Capture the cell that displays the provided text and extract its (x, y) central coordinate. 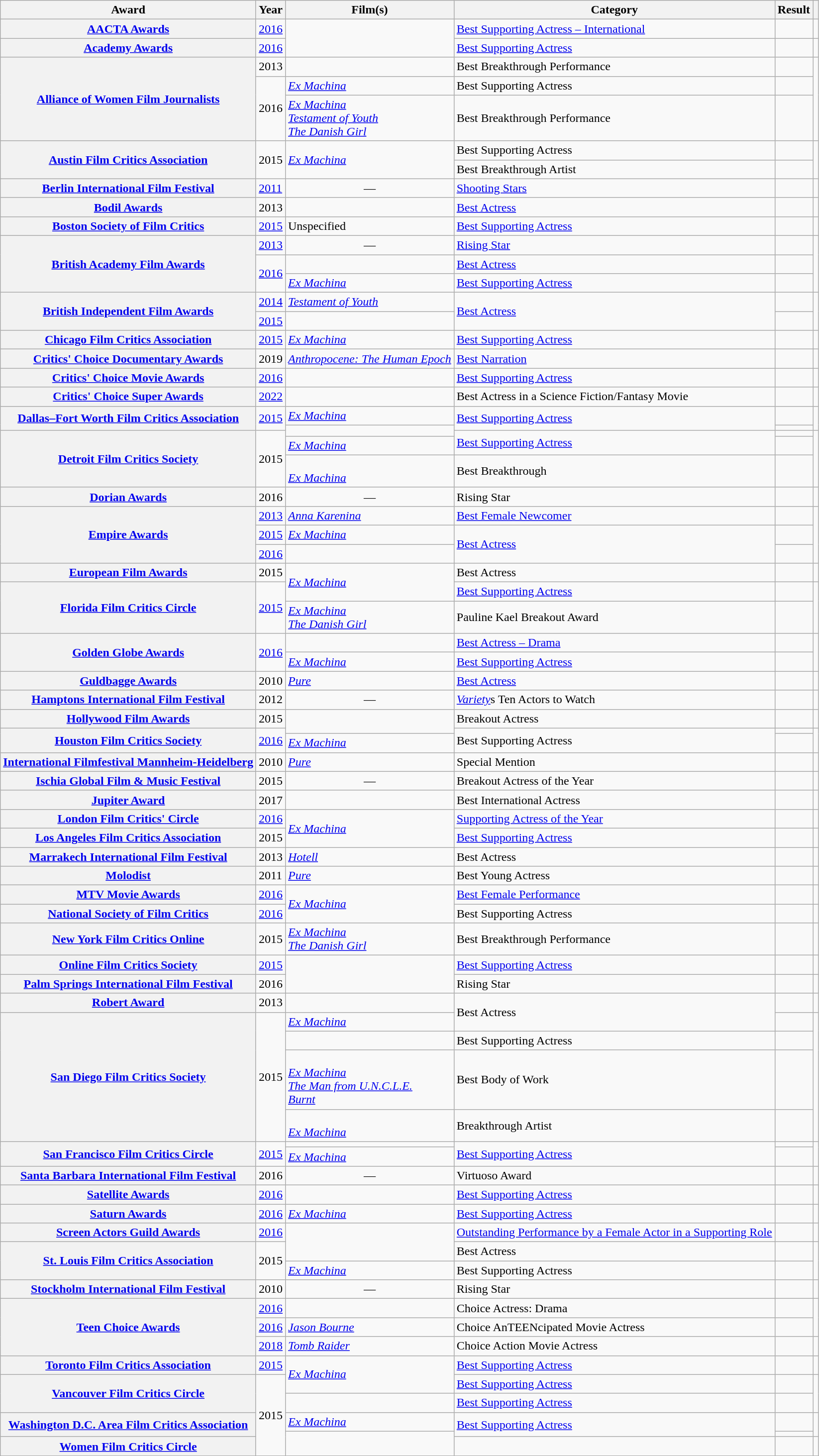
Virtuoso Award (614, 1175)
Screen Actors Guild Awards (128, 1233)
Satellite Awards (128, 1194)
2017 (271, 800)
Ischia Global Film & Music Festival (128, 781)
Online Film Critics Society (128, 965)
Supporting Actress of the Year (614, 819)
Year (271, 10)
San Francisco Film Critics Circle (128, 1153)
Robert Award (128, 1003)
Outstanding Performance by a Female Actor in a Supporting Role (614, 1233)
Choice Action Movie Actress (614, 1346)
Palm Springs International Film Festival (128, 984)
Anna Karenina (369, 516)
Best Actress – Drama (614, 643)
Award (128, 10)
Choice AnTEENcipated Movie Actress (614, 1327)
London Film Critics' Circle (128, 819)
Santa Barbara International Film Festival (128, 1175)
Hotell (369, 856)
Result (794, 10)
Austin Film Critics Association (128, 160)
Tomb Raider (369, 1346)
2022 (271, 397)
Los Angeles Film Critics Association (128, 837)
Golden Globe Awards (128, 652)
Empire Awards (128, 534)
Saturn Awards (128, 1214)
Alliance of Women Film Journalists (128, 99)
International Filmfestival Mannheim-Heidelberg (128, 762)
New York Film Critics Online (128, 939)
Teen Choice Awards (128, 1327)
Chicago Film Critics Association (128, 340)
Critics' Choice Movie Awards (128, 378)
Ex MachinaThe Man from U.N.C.L.E.Burnt (369, 1080)
Jupiter Award (128, 800)
Hollywood Film Awards (128, 719)
Marrakech International Film Festival (128, 856)
2019 (271, 359)
British Independent Film Awards (128, 312)
2018 (271, 1346)
Special Mention (614, 762)
Breakthrough Artist (614, 1126)
Berlin International Film Festival (128, 188)
Ex MachinaTestament of YouthThe Danish Girl (369, 118)
National Society of Film Critics (128, 914)
Critics' Choice Super Awards (128, 397)
Pauline Kael Breakout Award (614, 617)
Dorian Awards (128, 497)
2014 (271, 302)
AACTA Awards (128, 29)
Best Narration (614, 359)
Molodist (128, 876)
Category (614, 10)
Shooting Stars (614, 188)
Best International Actress (614, 800)
Varietys Ten Actors to Watch (614, 700)
2012 (271, 700)
Boston Society of Film Critics (128, 226)
Best Actress in a Science Fiction/Fantasy Movie (614, 397)
Florida Film Critics Circle (128, 608)
Unspecified (369, 226)
European Film Awards (128, 573)
Stockholm International Film Festival (128, 1289)
Breakout Actress (614, 719)
Women Film Critics Circle (128, 1446)
Best Body of Work (614, 1080)
Testament of Youth (369, 302)
Anthropocene: The Human Epoch (369, 359)
Vancouver Film Critics Circle (128, 1393)
Bodil Awards (128, 207)
British Academy Film Awards (128, 264)
St. Louis Film Critics Association (128, 1261)
Critics' Choice Documentary Awards (128, 359)
MTV Movie Awards (128, 895)
Film(s) (369, 10)
Dallas–Fort Worth Film Critics Association (128, 418)
Best Female Newcomer (614, 516)
Best Young Actress (614, 876)
Detroit Film Critics Society (128, 459)
San Diego Film Critics Society (128, 1077)
Choice Actress: Drama (614, 1308)
Guldbagge Awards (128, 681)
Best Breakthrough Artist (614, 169)
Best Female Performance (614, 895)
Jason Bourne (369, 1327)
Breakout Actress of the Year (614, 781)
Hamptons International Film Festival (128, 700)
Houston Film Critics Society (128, 740)
Academy Awards (128, 48)
Washington D.C. Area Film Critics Association (128, 1424)
Best Breakthrough (614, 471)
Best Supporting Actress – International (614, 29)
Toronto Film Critics Association (128, 1365)
